Determine the [X, Y] coordinate at the center of the cell enclosing the given text.  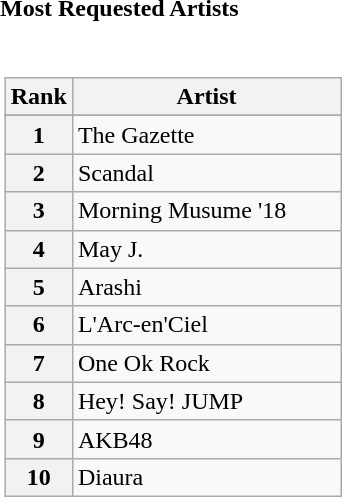
Artist [206, 97]
Rank [38, 97]
5 [38, 287]
May J. [206, 249]
9 [38, 439]
8 [38, 401]
1 [38, 135]
AKB48 [206, 439]
7 [38, 363]
Diaura [206, 477]
3 [38, 211]
One Ok Rock [206, 363]
Hey! Say! JUMP [206, 401]
Morning Musume '18 [206, 211]
L'Arc-en'Ciel [206, 325]
Arashi [206, 287]
6 [38, 325]
The Gazette [206, 135]
Scandal [206, 173]
4 [38, 249]
10 [38, 477]
2 [38, 173]
